Identify which cell holds the provided text, then report its [X, Y] central coordinate. 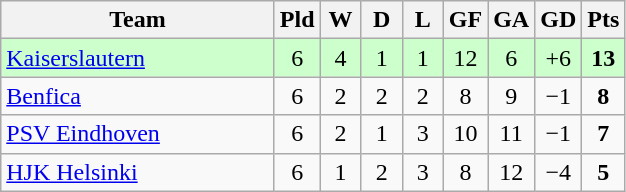
Kaiserslautern [138, 58]
+6 [558, 58]
GA [512, 20]
GD [558, 20]
5 [604, 172]
Pts [604, 20]
PSV Eindhoven [138, 134]
HJK Helsinki [138, 172]
Pld [297, 20]
Benfica [138, 96]
−4 [558, 172]
13 [604, 58]
4 [340, 58]
Team [138, 20]
D [382, 20]
11 [512, 134]
L [422, 20]
9 [512, 96]
7 [604, 134]
GF [465, 20]
10 [465, 134]
W [340, 20]
